Search for the cell housing the specified text and yield its [x, y] center coordinate. 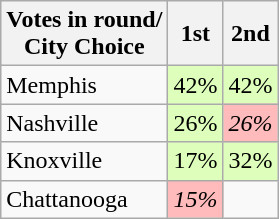
Knoxville [84, 161]
Nashville [84, 123]
Memphis [84, 85]
2nd [250, 34]
Votes in round/City Choice [84, 34]
32% [250, 161]
1st [196, 34]
Chattanooga [84, 199]
17% [196, 161]
15% [196, 199]
